Detect which cell encompasses the target text, then output its (x, y) center coordinate. 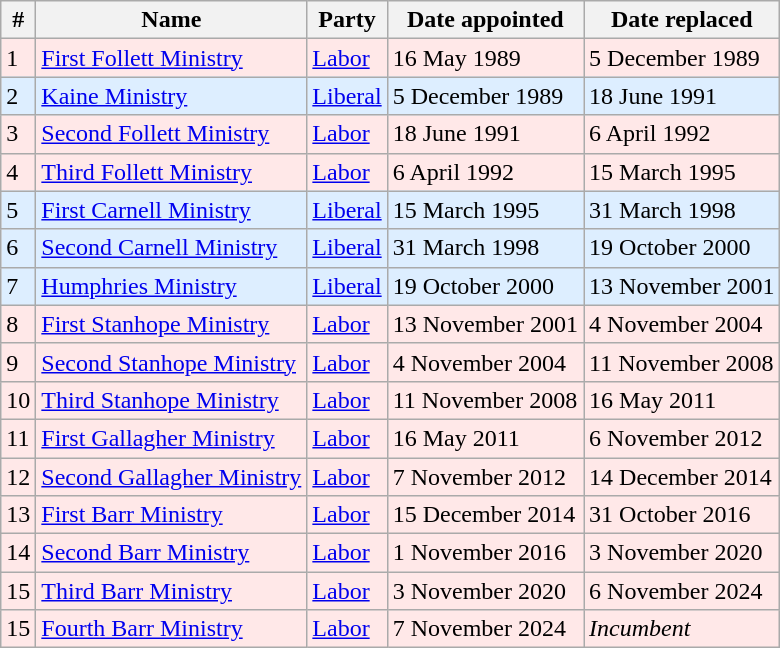
First Stanhope Ministry (172, 324)
Date replaced (682, 20)
Party (347, 20)
Third Barr Ministry (172, 591)
First Follett Ministry (172, 58)
14 (18, 553)
2 (18, 96)
Fourth Barr Ministry (172, 629)
31 October 2016 (682, 515)
First Gallagher Ministry (172, 438)
Second Follett Ministry (172, 134)
7 November 2024 (485, 629)
10 (18, 400)
6 November 2024 (682, 591)
14 December 2014 (682, 477)
5 (18, 210)
Incumbent (682, 629)
Second Carnell Ministry (172, 248)
Second Barr Ministry (172, 553)
13 (18, 515)
Third Stanhope Ministry (172, 400)
16 May 1989 (485, 58)
4 (18, 172)
11 (18, 438)
3 (18, 134)
Third Follett Ministry (172, 172)
Kaine Ministry (172, 96)
Second Stanhope Ministry (172, 362)
1 November 2016 (485, 553)
# (18, 20)
9 (18, 362)
7 November 2012 (485, 477)
6 (18, 248)
7 (18, 286)
Name (172, 20)
Date appointed (485, 20)
6 November 2012 (682, 438)
1 (18, 58)
First Barr Ministry (172, 515)
Second Gallagher Ministry (172, 477)
8 (18, 324)
15 December 2014 (485, 515)
Humphries Ministry (172, 286)
First Carnell Ministry (172, 210)
12 (18, 477)
